From the cell containing the given text, extract its center point as (x, y) coordinate. 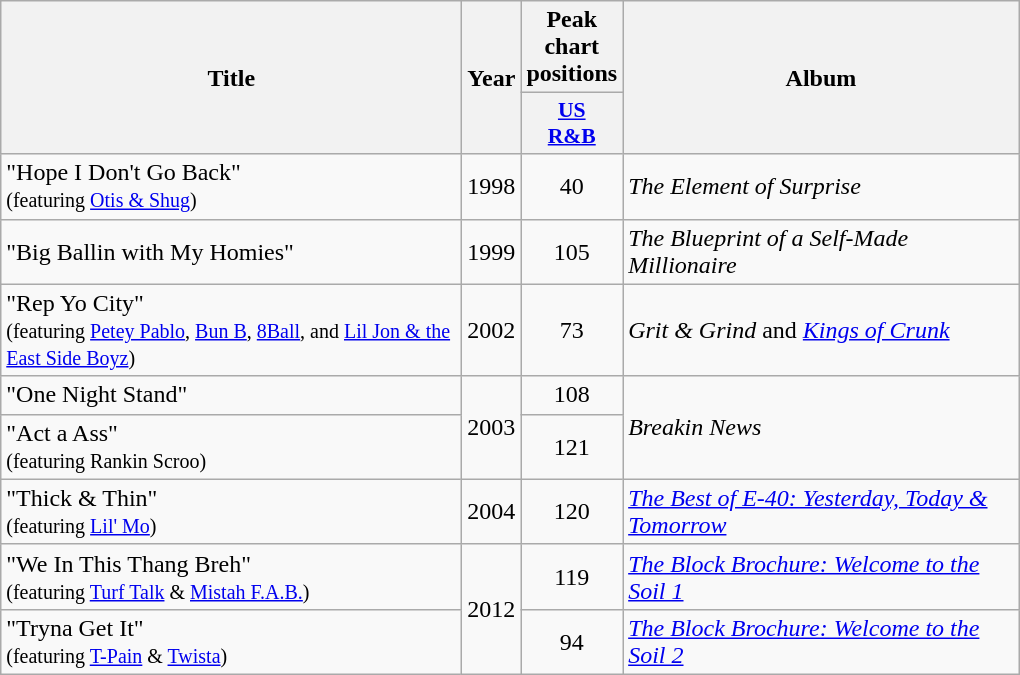
105 (572, 252)
"Rep Yo City"(featuring Petey Pablo, Bun B, 8Ball, and Lil Jon & the East Side Boyz) (232, 330)
Year (492, 78)
Title (232, 78)
"Tryna Get It"(featuring T-Pain & Twista) (232, 642)
"Thick & Thin"(featuring Lil' Mo) (232, 512)
94 (572, 642)
1999 (492, 252)
"Act a Ass"(featuring Rankin Scroo) (232, 446)
"We In This Thang Breh"(featuring Turf Talk & Mistah F.A.B.) (232, 576)
119 (572, 576)
"Hope I Don't Go Back"(featuring Otis & Shug) (232, 186)
The Block Brochure: Welcome to the Soil 1 (822, 576)
Album (822, 78)
The Best of E-40: Yesterday, Today & Tomorrow (822, 512)
73 (572, 330)
108 (572, 395)
Grit & Grind and Kings of Crunk (822, 330)
121 (572, 446)
Peak chart positions (572, 47)
USR&B (572, 124)
1998 (492, 186)
2012 (492, 609)
The Element of Surprise (822, 186)
Breakin News (822, 428)
The Blueprint of a Self-Made Millionaire (822, 252)
2004 (492, 512)
"Big Ballin with My Homies" (232, 252)
"One Night Stand" (232, 395)
The Block Brochure: Welcome to the Soil 2 (822, 642)
2002 (492, 330)
40 (572, 186)
120 (572, 512)
2003 (492, 428)
